Output the [X, Y] coordinate of the center of the cell containing the given text.  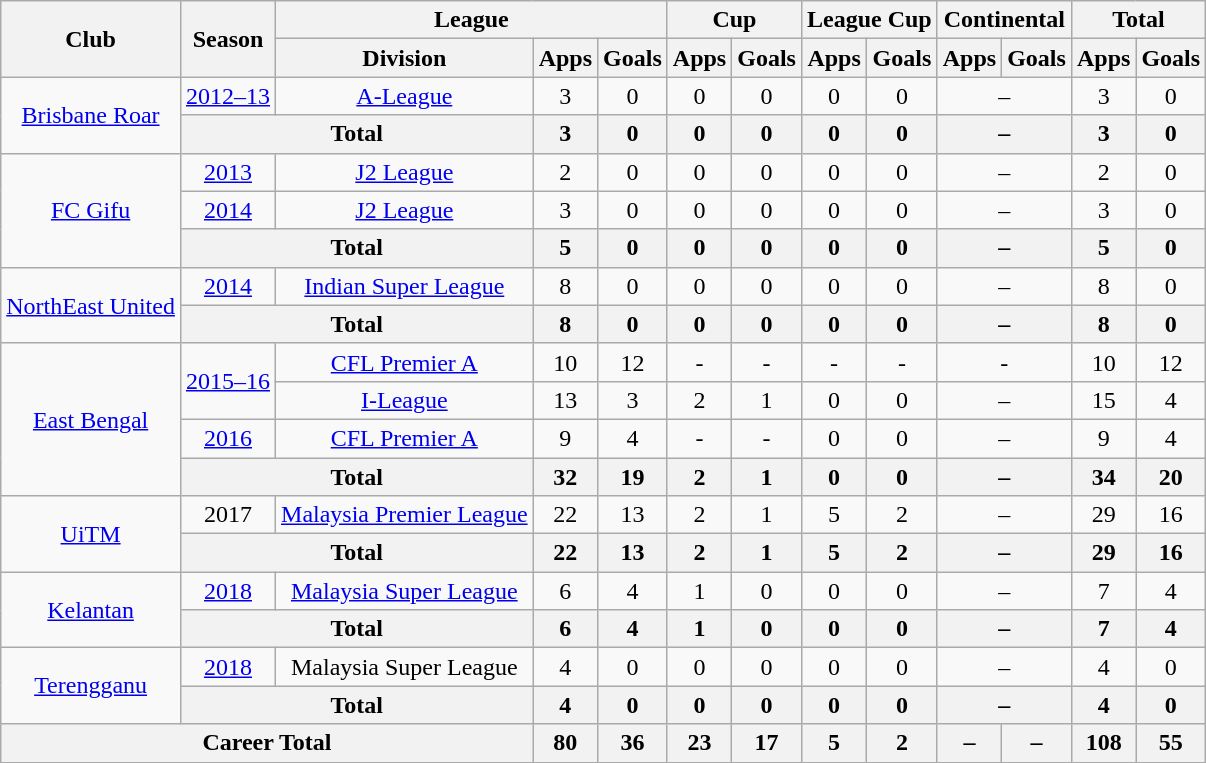
55 [1171, 743]
2013 [228, 172]
Terengganu [91, 686]
36 [633, 743]
15 [1103, 400]
Brisbane Roar [91, 115]
Cup [734, 20]
UiTM [91, 534]
I-League [405, 400]
Career Total [267, 743]
East Bengal [91, 419]
League [472, 20]
FC Gifu [91, 210]
Malaysia Premier League [405, 515]
34 [1103, 477]
Division [405, 58]
Indian Super League [405, 286]
League Cup [869, 20]
2017 [228, 515]
Season [228, 39]
80 [565, 743]
Kelantan [91, 610]
19 [633, 477]
A-League [405, 96]
NorthEast United [91, 305]
32 [565, 477]
23 [699, 743]
Club [91, 39]
2012–13 [228, 96]
17 [767, 743]
108 [1103, 743]
2015–16 [228, 381]
20 [1171, 477]
Continental [1004, 20]
2016 [228, 438]
